Capture the cell that displays the provided text and extract its (x, y) central coordinate. 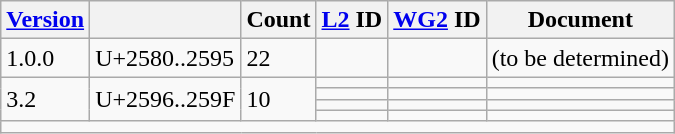
Document (580, 20)
U+2580..2595 (166, 58)
3.2 (46, 99)
U+2596..259F (166, 99)
L2 ID (352, 20)
(to be determined) (580, 58)
Version (46, 20)
10 (278, 99)
22 (278, 58)
Count (278, 20)
WG2 ID (437, 20)
1.0.0 (46, 58)
